Determine the [X, Y] coordinate at the center of the cell enclosing the given text.  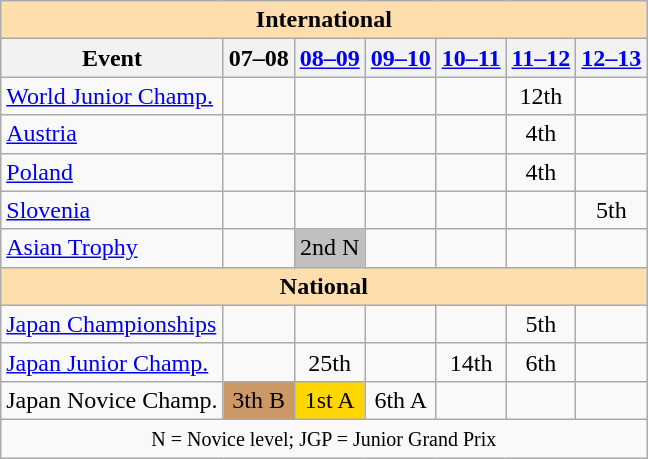
2nd N [330, 248]
12–13 [612, 58]
6th [541, 362]
Asian Trophy [112, 248]
14th [471, 362]
International [324, 20]
National [324, 286]
1st A [330, 400]
07–08 [258, 58]
N = Novice level; JGP = Junior Grand Prix [324, 438]
World Junior Champ. [112, 96]
Austria [112, 134]
Japan Novice Champ. [112, 400]
Event [112, 58]
11–12 [541, 58]
Poland [112, 172]
10–11 [471, 58]
Japan Junior Champ. [112, 362]
6th A [400, 400]
25th [330, 362]
12th [541, 96]
09–10 [400, 58]
Japan Championships [112, 324]
Slovenia [112, 210]
08–09 [330, 58]
3th B [258, 400]
